From the cell containing the given text, extract its center point as [X, Y] coordinate. 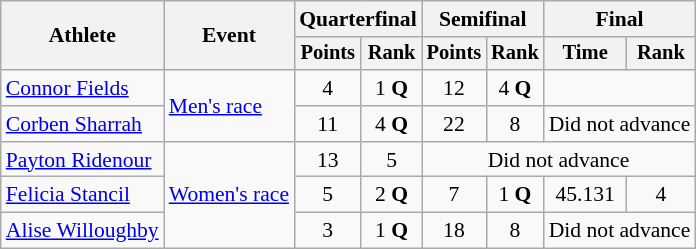
7 [454, 195]
Semifinal [483, 19]
Event [229, 36]
11 [328, 124]
Connor Fields [82, 88]
2 Q [391, 195]
12 [454, 88]
Felicia Stancil [82, 195]
Men's race [229, 106]
Corben Sharrah [82, 124]
18 [454, 231]
Alise Willoughby [82, 231]
Women's race [229, 196]
Final [620, 19]
Payton Ridenour [82, 160]
13 [328, 160]
Quarterfinal [358, 19]
45.131 [586, 195]
3 [328, 231]
Time [586, 54]
22 [454, 124]
Athlete [82, 36]
